Provide the (X, Y) coordinate of the cell's center where the given text is located.  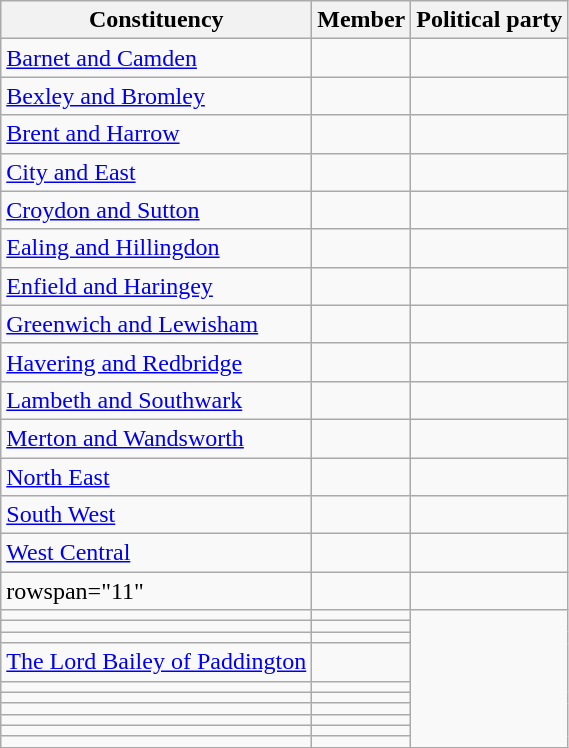
Croydon and Sutton (156, 210)
North East (156, 477)
Bexley and Bromley (156, 96)
City and East (156, 172)
Merton and Wandsworth (156, 438)
Lambeth and Southwark (156, 400)
South West (156, 515)
rowspan="11" (156, 591)
Constituency (156, 20)
Havering and Redbridge (156, 362)
Greenwich and Lewisham (156, 324)
Barnet and Camden (156, 58)
West Central (156, 553)
Ealing and Hillingdon (156, 248)
Political party (490, 20)
Member (362, 20)
Enfield and Haringey (156, 286)
Brent and Harrow (156, 134)
The Lord Bailey of Paddington (156, 662)
